Search for the cell housing the specified text and yield its (X, Y) center coordinate. 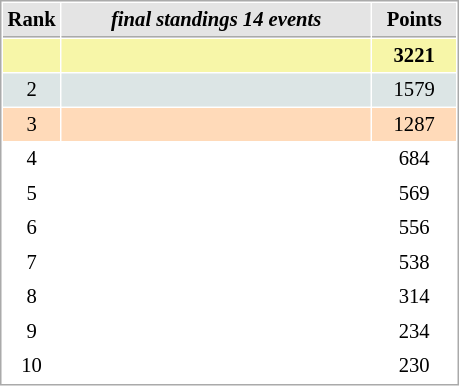
Points (414, 20)
556 (414, 228)
234 (414, 332)
1287 (414, 124)
538 (414, 262)
314 (414, 296)
2 (32, 90)
6 (32, 228)
3221 (414, 56)
3 (32, 124)
Rank (32, 20)
8 (32, 296)
684 (414, 158)
final standings 14 events (216, 20)
1579 (414, 90)
9 (32, 332)
569 (414, 194)
7 (32, 262)
5 (32, 194)
4 (32, 158)
10 (32, 366)
230 (414, 366)
